From the cell containing the given text, extract its center point as (X, Y) coordinate. 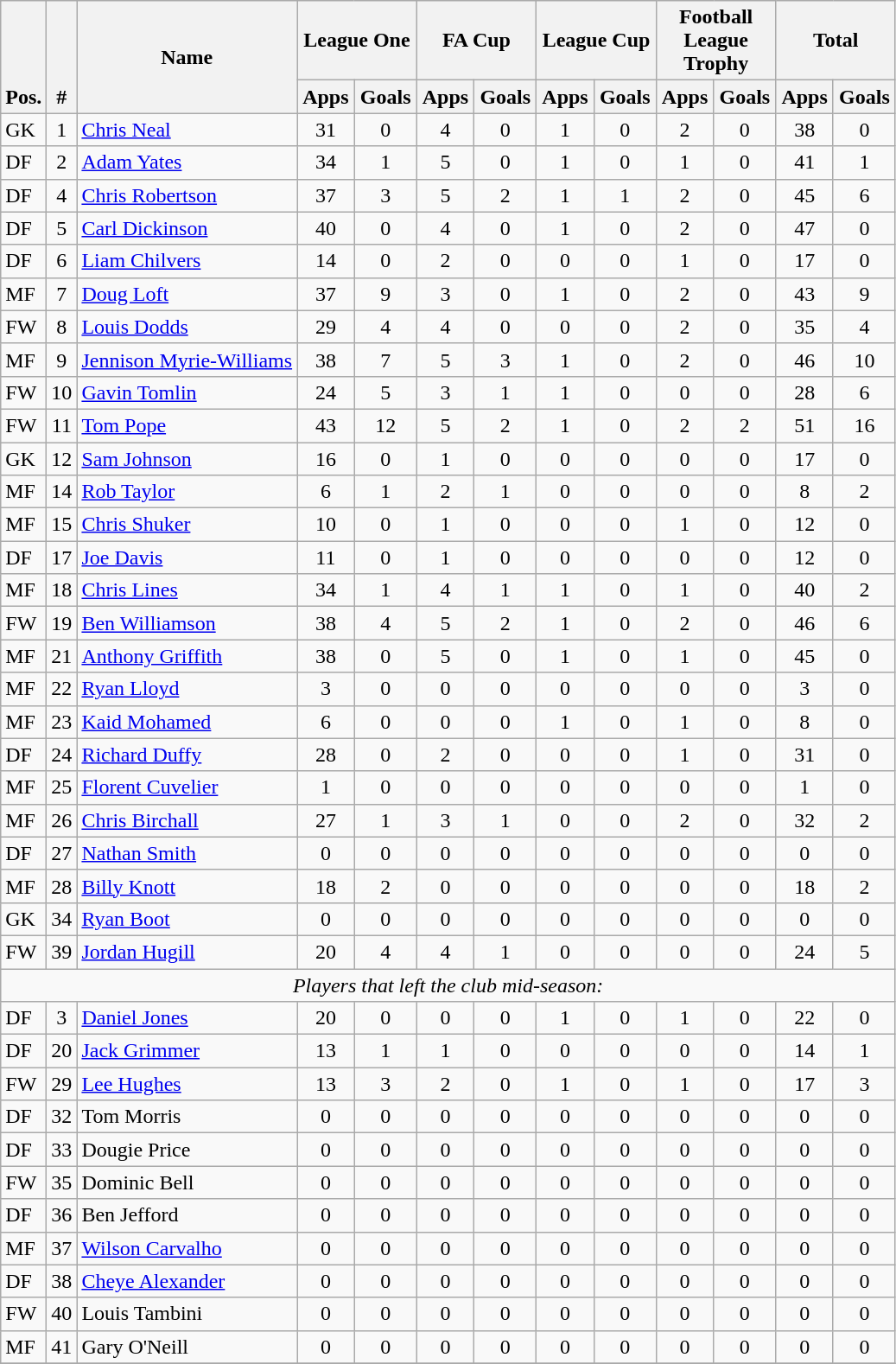
Gavin Tomlin (187, 392)
Doug Loft (187, 294)
Football League Trophy (715, 41)
Richard Duffy (187, 755)
Pos. (24, 57)
FA Cup (477, 41)
Tom Morris (187, 1117)
Name (187, 57)
Carl Dickinson (187, 228)
19 (62, 623)
Ben Williamson (187, 623)
Chris Robertson (187, 195)
Liam Chilvers (187, 261)
League Cup (596, 41)
Cheye Alexander (187, 1281)
36 (62, 1215)
Ben Jefford (187, 1215)
47 (805, 228)
Lee Hughes (187, 1084)
Jack Grimmer (187, 1051)
Louis Tambini (187, 1314)
15 (62, 525)
Chris Lines (187, 590)
Adam Yates (187, 163)
Sam Johnson (187, 459)
League One (358, 41)
21 (62, 656)
Wilson Carvalho (187, 1248)
23 (62, 722)
# (62, 57)
Dominic Bell (187, 1182)
Jennison Myrie-Williams (187, 360)
Rob Taylor (187, 492)
39 (62, 952)
Total (836, 41)
Ryan Boot (187, 919)
Chris Birchall (187, 820)
33 (62, 1150)
Gary O'Neill (187, 1347)
Ryan Lloyd (187, 689)
Dougie Price (187, 1150)
Daniel Jones (187, 1018)
Kaid Mohamed (187, 722)
25 (62, 787)
Billy Knott (187, 886)
Chris Shuker (187, 525)
Chris Neal (187, 130)
Players that left the club mid-season: (448, 985)
26 (62, 820)
Joe Davis (187, 558)
Anthony Griffith (187, 656)
Louis Dodds (187, 327)
Tom Pope (187, 425)
51 (805, 425)
Nathan Smith (187, 853)
Jordan Hugill (187, 952)
Florent Cuvelier (187, 787)
